Output the [X, Y] coordinate of the center of the cell containing the given text.  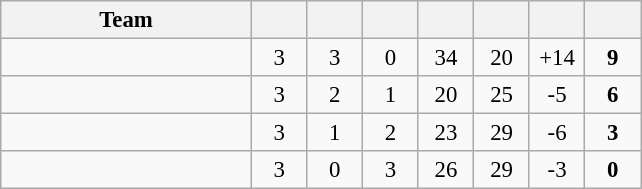
9 [613, 58]
6 [613, 95]
-6 [557, 133]
-3 [557, 170]
+14 [557, 58]
23 [446, 133]
34 [446, 58]
Team [126, 20]
25 [502, 95]
26 [446, 170]
-5 [557, 95]
